Pinpoint the cell where the given text exists, returning its [x, y] midpoint coordinate. 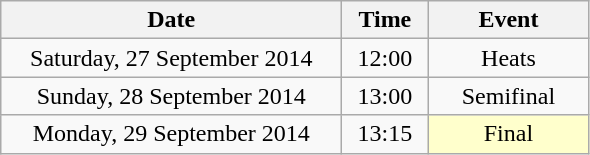
Final [508, 134]
13:00 [385, 96]
13:15 [385, 134]
12:00 [385, 58]
Monday, 29 September 2014 [172, 134]
Date [172, 20]
Saturday, 27 September 2014 [172, 58]
Sunday, 28 September 2014 [172, 96]
Time [385, 20]
Semifinal [508, 96]
Heats [508, 58]
Event [508, 20]
